Detect which cell encompasses the target text, then output its (x, y) center coordinate. 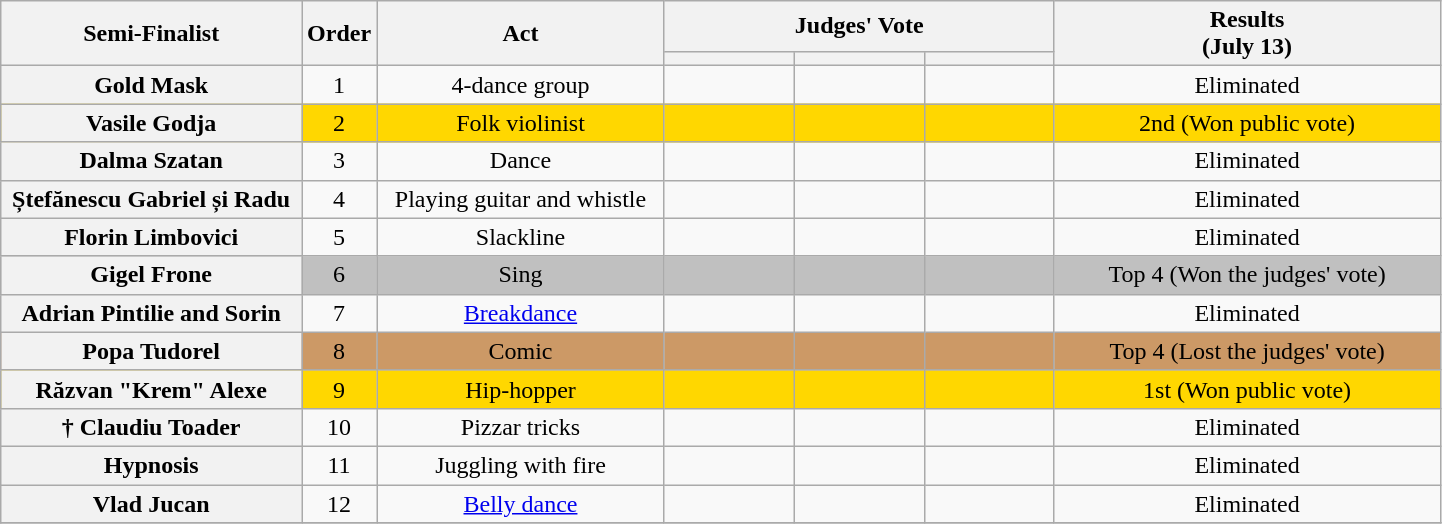
Hypnosis (152, 465)
Folk violinist (521, 123)
Dalma Szatan (152, 161)
5 (340, 237)
Belly dance (521, 503)
Judges' Vote (859, 26)
Juggling with fire (521, 465)
10 (340, 427)
4 (340, 199)
Comic (521, 351)
Vasile Godja (152, 123)
Florin Limbovici (152, 237)
Popa Tudorel (152, 351)
Gold Mask (152, 85)
Vlad Jucan (152, 503)
Playing guitar and whistle (521, 199)
Dance (521, 161)
Pizzar tricks (521, 427)
Top 4 (Lost the judges' vote) (1247, 351)
Results (July 13) (1247, 34)
Răzvan "Krem" Alexe (152, 389)
Ștefănescu Gabriel și Radu (152, 199)
8 (340, 351)
Hip-hopper (521, 389)
2 (340, 123)
1 (340, 85)
4-dance group (521, 85)
2nd (Won public vote) (1247, 123)
6 (340, 275)
11 (340, 465)
Semi-Finalist (152, 34)
7 (340, 313)
Breakdance (521, 313)
† Claudiu Toader (152, 427)
Sing (521, 275)
Act (521, 34)
3 (340, 161)
9 (340, 389)
Gigel Frone (152, 275)
1st (Won public vote) (1247, 389)
Top 4 (Won the judges' vote) (1247, 275)
12 (340, 503)
Order (340, 34)
Adrian Pintilie and Sorin (152, 313)
Slackline (521, 237)
